Output the (x, y) coordinate of the center of the cell containing the given text.  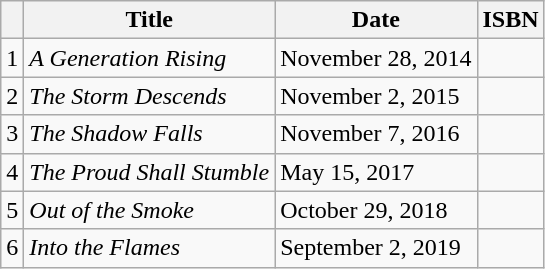
2 (12, 96)
The Shadow Falls (150, 134)
A Generation Rising (150, 58)
ISBN (510, 20)
May 15, 2017 (376, 172)
September 2, 2019 (376, 248)
6 (12, 248)
3 (12, 134)
Out of the Smoke (150, 210)
5 (12, 210)
1 (12, 58)
4 (12, 172)
November 7, 2016 (376, 134)
October 29, 2018 (376, 210)
The Proud Shall Stumble (150, 172)
Title (150, 20)
Into the Flames (150, 248)
November 2, 2015 (376, 96)
The Storm Descends (150, 96)
November 28, 2014 (376, 58)
Date (376, 20)
